Provide the [x, y] coordinate of the cell's center where the given text is located.  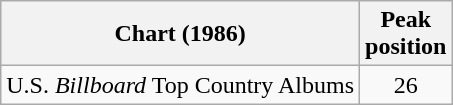
Peakposition [406, 34]
U.S. Billboard Top Country Albums [180, 85]
Chart (1986) [180, 34]
26 [406, 85]
